Output the (x, y) coordinate of the center of the cell containing the given text.  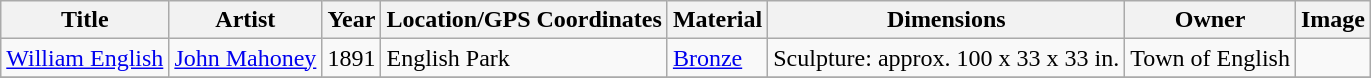
Year (352, 20)
English Park (524, 58)
William English (85, 58)
Material (717, 20)
Sculpture: approx. 100 x 33 x 33 in. (946, 58)
Title (85, 20)
Image (1332, 20)
1891 (352, 58)
Artist (246, 20)
Dimensions (946, 20)
Location/GPS Coordinates (524, 20)
Town of English (1210, 58)
Bronze (717, 58)
Owner (1210, 20)
John Mahoney (246, 58)
